Output the (X, Y) coordinate of the center of the cell containing the given text.  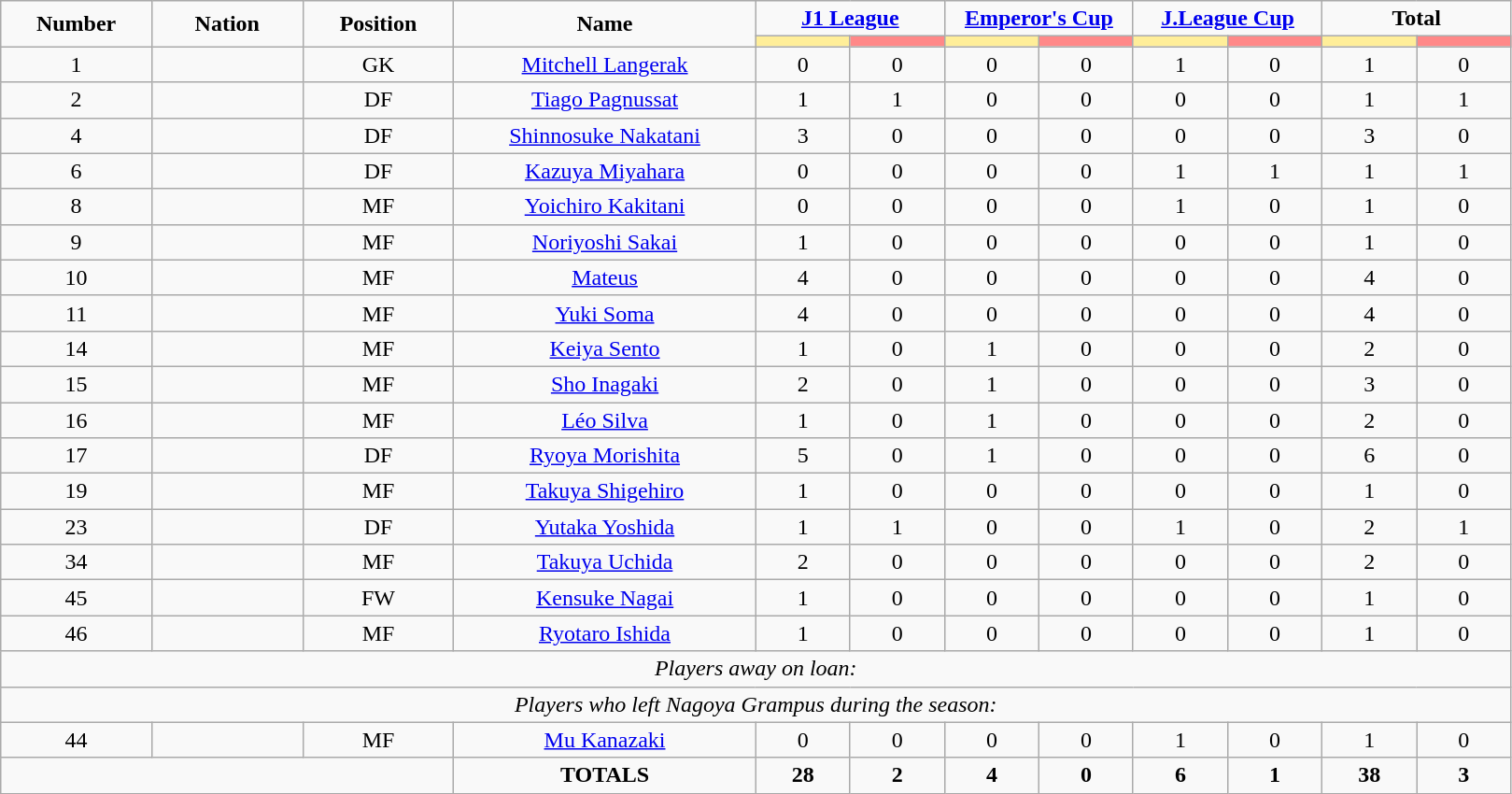
J1 League (850, 19)
10 (77, 277)
9 (77, 242)
44 (77, 740)
Kensuke Nagai (605, 598)
TOTALS (605, 775)
11 (77, 313)
38 (1369, 775)
Takuya Shigehiro (605, 491)
FW (378, 598)
28 (803, 775)
8 (77, 206)
Noriyoshi Sakai (605, 242)
23 (77, 527)
5 (803, 456)
Ryotaro Ishida (605, 633)
Position (378, 24)
15 (77, 384)
Yuki Soma (605, 313)
Yutaka Yoshida (605, 527)
17 (77, 456)
Emperor's Cup (1039, 19)
Mu Kanazaki (605, 740)
Number (77, 24)
19 (77, 491)
Tiago Pagnussat (605, 100)
45 (77, 598)
Players who left Nagoya Grampus during the season: (756, 704)
14 (77, 348)
Shinnosuke Nakatani (605, 135)
Players away on loan: (756, 669)
Takuya Uchida (605, 562)
Keiya Sento (605, 348)
GK (378, 64)
Mitchell Langerak (605, 64)
34 (77, 562)
Mateus (605, 277)
Ryoya Morishita (605, 456)
Léo Silva (605, 419)
Total (1417, 19)
16 (77, 419)
46 (77, 633)
J.League Cup (1227, 19)
Sho Inagaki (605, 384)
Yoichiro Kakitani (605, 206)
Nation (227, 24)
Name (605, 24)
Kazuya Miyahara (605, 171)
